Determine the [X, Y] coordinate at the center of the cell enclosing the given text.  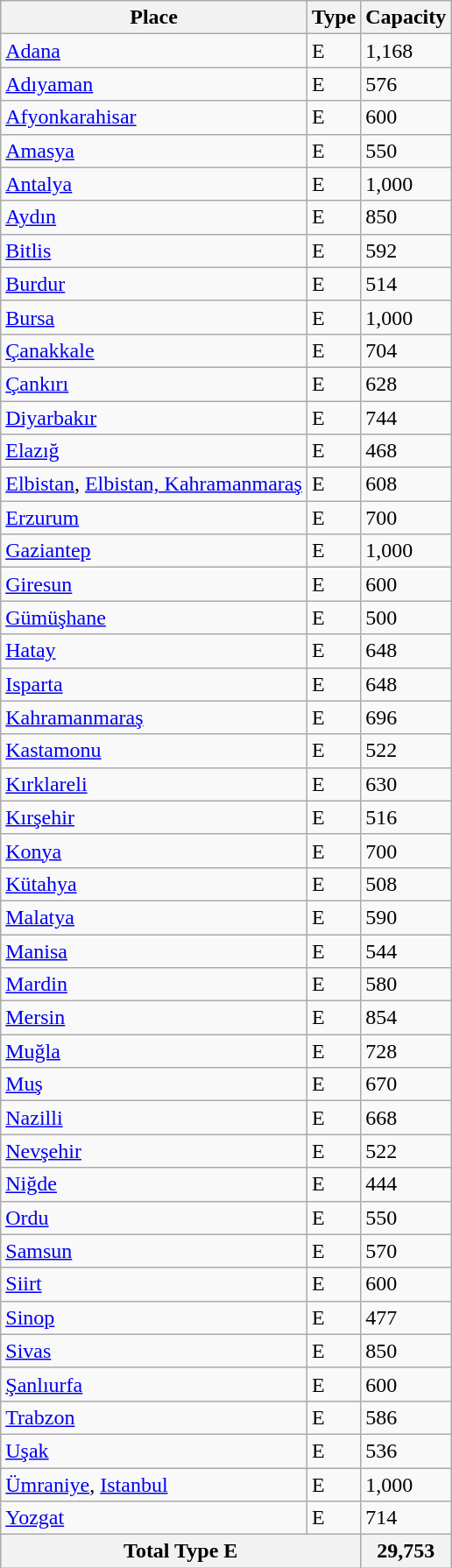
516 [406, 817]
Konya [154, 851]
Çankırı [154, 384]
Amasya [154, 151]
Place [154, 18]
Elazığ [154, 451]
Gümüşhane [154, 618]
Capacity [406, 18]
668 [406, 1118]
Samsun [154, 1251]
744 [406, 418]
570 [406, 1251]
508 [406, 884]
Trabzon [154, 1417]
580 [406, 985]
608 [406, 484]
Elbistan, Elbistan, Kahramanmaraş [154, 484]
590 [406, 917]
1,168 [406, 51]
576 [406, 84]
Diyarbakır [154, 418]
854 [406, 1018]
Ümraniye, Istanbul [154, 1485]
Sivas [154, 1351]
Muğla [154, 1051]
Burdur [154, 284]
477 [406, 1317]
Afyonkarahisar [154, 117]
Erzurum [154, 518]
29,753 [406, 1551]
Gaziantep [154, 551]
592 [406, 251]
Bursa [154, 317]
468 [406, 451]
Kahramanmaraş [154, 717]
Bitlis [154, 251]
Total Type E [180, 1551]
544 [406, 950]
444 [406, 1184]
Çanakkale [154, 350]
Manisa [154, 950]
Mersin [154, 1018]
Kütahya [154, 884]
Kastamonu [154, 751]
Kırklareli [154, 784]
586 [406, 1417]
Siirt [154, 1284]
Giresun [154, 584]
Antalya [154, 184]
670 [406, 1084]
Ordu [154, 1218]
Isparta [154, 684]
704 [406, 350]
Nevşehir [154, 1151]
Mardin [154, 985]
Kırşehir [154, 817]
500 [406, 618]
728 [406, 1051]
Malatya [154, 917]
Adana [154, 51]
Muş [154, 1084]
Aydın [154, 217]
Type [333, 18]
Adıyaman [154, 84]
Sinop [154, 1317]
696 [406, 717]
Nazilli [154, 1118]
514 [406, 284]
714 [406, 1518]
536 [406, 1451]
630 [406, 784]
628 [406, 384]
Niğde [154, 1184]
Şanlıurfa [154, 1384]
Uşak [154, 1451]
Yozgat [154, 1518]
Hatay [154, 651]
